Scan for the cell matching the given text and deliver its (x, y) coordinate at center. 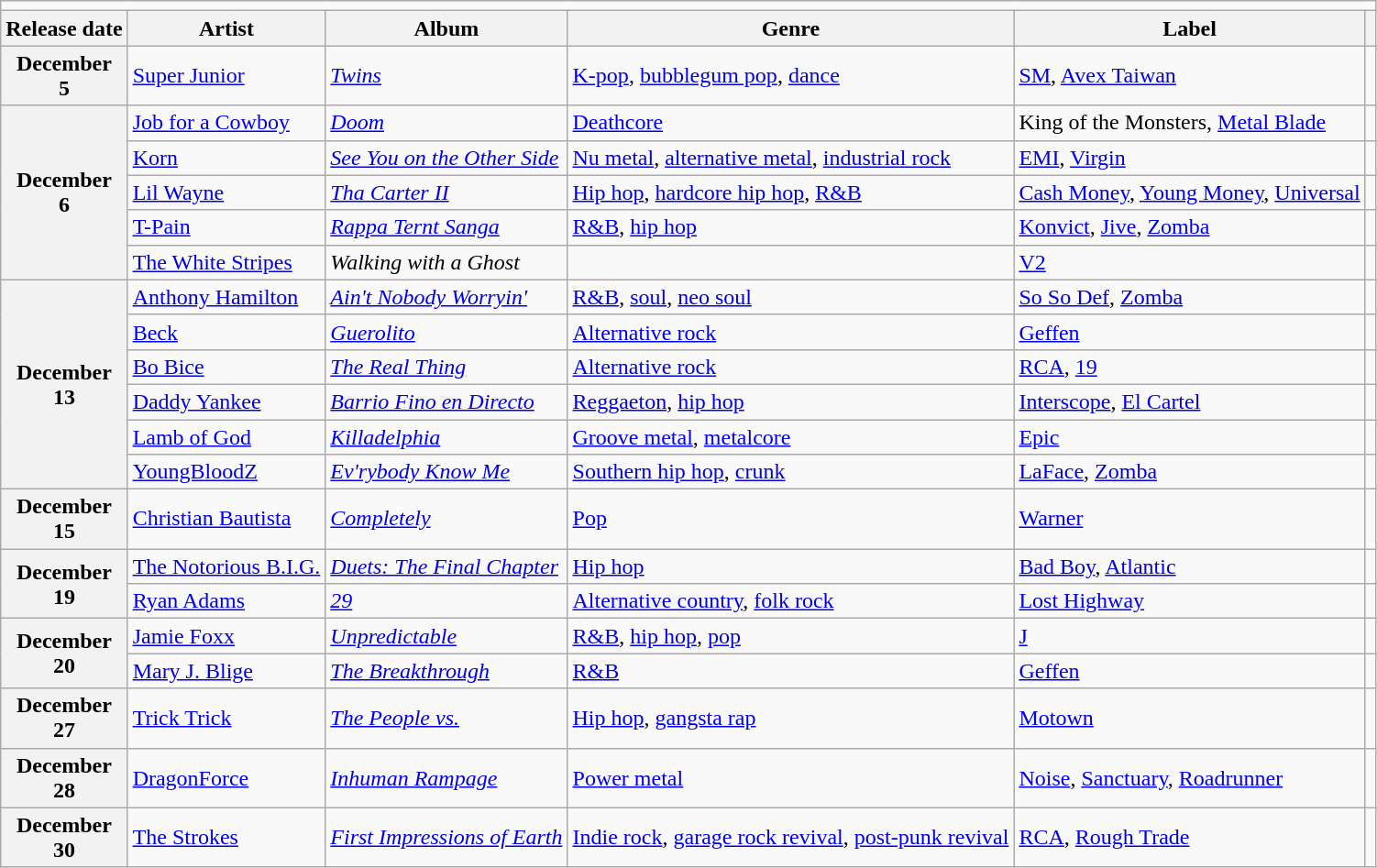
EMI, Virgin (1190, 158)
Lil Wayne (226, 192)
Konvict, Jive, Zomba (1190, 227)
Groove metal, metalcore (790, 437)
December15 (64, 519)
Album (446, 28)
Christian Bautista (226, 519)
Motown (1190, 719)
Walking with a Ghost (446, 262)
December13 (64, 384)
SM, Avex Taiwan (1190, 75)
Barrio Fino en Directo (446, 401)
Cash Money, Young Money, Universal (1190, 192)
See You on the Other Side (446, 158)
T-Pain (226, 227)
Lost Highway (1190, 601)
Ev'rybody Know Me (446, 472)
Reggaeton, hip hop (790, 401)
First Impressions of Earth (446, 838)
K-pop, bubblegum pop, dance (790, 75)
So So Def, Zomba (1190, 297)
Anthony Hamilton (226, 297)
R&B (790, 671)
DragonForce (226, 777)
The Breakthrough (446, 671)
December19 (64, 584)
Alternative country, folk rock (790, 601)
LaFace, Zomba (1190, 472)
Interscope, El Cartel (1190, 401)
Twins (446, 75)
Inhuman Rampage (446, 777)
Job for a Cowboy (226, 123)
The Strokes (226, 838)
Guerolito (446, 332)
Genre (790, 28)
The White Stripes (226, 262)
Ain't Nobody Worryin' (446, 297)
The Notorious B.I.G. (226, 566)
Noise, Sanctuary, Roadrunner (1190, 777)
V2 (1190, 262)
Deathcore (790, 123)
RCA, Rough Trade (1190, 838)
Label (1190, 28)
December20 (64, 654)
King of the Monsters, Metal Blade (1190, 123)
Southern hip hop, crunk (790, 472)
J (1190, 636)
Completely (446, 519)
The Real Thing (446, 367)
Mary J. Blige (226, 671)
December6 (64, 192)
Super Junior (226, 75)
Daddy Yankee (226, 401)
R&B, hip hop, pop (790, 636)
RCA, 19 (1190, 367)
Ryan Adams (226, 601)
Artist (226, 28)
Korn (226, 158)
Pop (790, 519)
Indie rock, garage rock revival, post-punk revival (790, 838)
December28 (64, 777)
Lamb of God (226, 437)
Jamie Foxx (226, 636)
Rappa Ternt Sanga (446, 227)
Bad Boy, Atlantic (1190, 566)
Warner (1190, 519)
Release date (64, 28)
The People vs. (446, 719)
R&B, hip hop (790, 227)
December27 (64, 719)
Hip hop (790, 566)
Epic (1190, 437)
Unpredictable (446, 636)
Killadelphia (446, 437)
Duets: The Final Chapter (446, 566)
Trick Trick (226, 719)
R&B, soul, neo soul (790, 297)
YoungBloodZ (226, 472)
Power metal (790, 777)
Tha Carter II (446, 192)
December30 (64, 838)
Beck (226, 332)
Doom (446, 123)
29 (446, 601)
Hip hop, gangsta rap (790, 719)
Nu metal, alternative metal, industrial rock (790, 158)
Bo Bice (226, 367)
Hip hop, hardcore hip hop, R&B (790, 192)
December5 (64, 75)
